Capture the cell that displays the provided text and extract its (x, y) central coordinate. 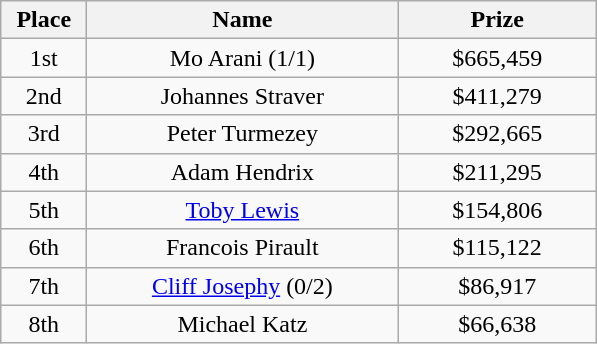
Peter Turmezey (242, 134)
7th (44, 286)
Prize (498, 20)
Mo Arani (1/1) (242, 58)
$292,665 (498, 134)
$115,122 (498, 248)
Michael Katz (242, 324)
Adam Hendrix (242, 172)
Johannes Straver (242, 96)
$154,806 (498, 210)
$665,459 (498, 58)
Cliff Josephy (0/2) (242, 286)
$211,295 (498, 172)
$411,279 (498, 96)
5th (44, 210)
6th (44, 248)
$86,917 (498, 286)
Francois Pirault (242, 248)
Name (242, 20)
8th (44, 324)
3rd (44, 134)
Toby Lewis (242, 210)
4th (44, 172)
1st (44, 58)
2nd (44, 96)
Place (44, 20)
$66,638 (498, 324)
